Extract the [X, Y] coordinate from the center of the cell holding the provided text.  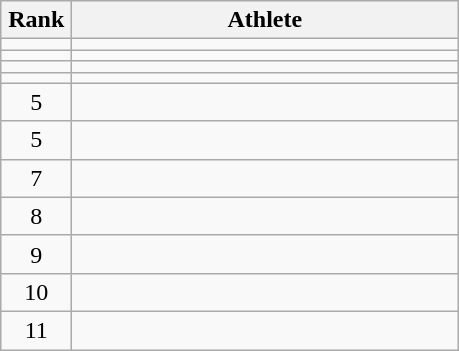
7 [36, 178]
8 [36, 216]
9 [36, 254]
Athlete [265, 20]
Rank [36, 20]
10 [36, 292]
11 [36, 330]
